Find where the given text appears and provide that cell's center as [x, y] coordinate. 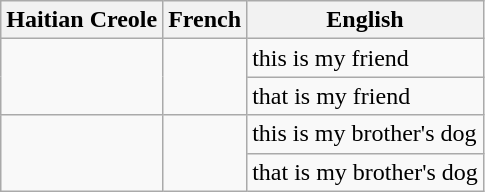
this is my friend [366, 58]
French [205, 20]
that is my brother's dog [366, 172]
Haitian Creole [82, 20]
this is my brother's dog [366, 134]
English [366, 20]
that is my friend [366, 96]
